Scan for the cell matching the given text and deliver its [X, Y] coordinate at center. 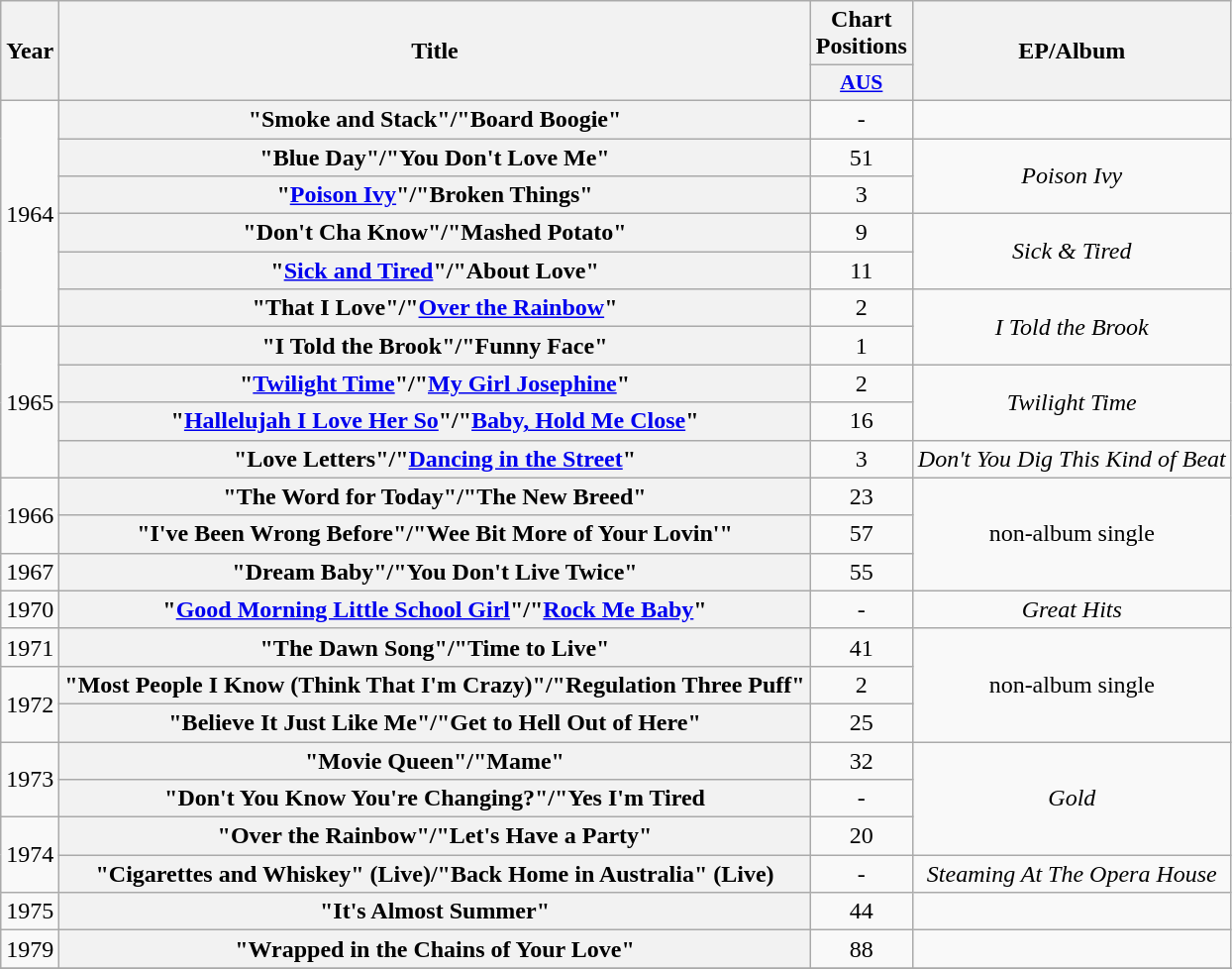
9 [862, 233]
"Love Letters"/"Dancing in the Street" [435, 459]
Poison Ivy [1072, 176]
11 [862, 270]
"Hallelujah I Love Her So"/"Baby, Hold Me Close" [435, 421]
32 [862, 760]
AUS [862, 83]
1972 [30, 703]
"Movie Queen"/"Mame" [435, 760]
Chart Positions [862, 34]
"Poison Ivy"/"Broken Things" [435, 195]
1975 [30, 912]
I Told the Brook [1072, 327]
"Blue Day"/"You Don't Love Me" [435, 158]
"Sick and Tired"/"About Love" [435, 270]
"Don't Cha Know"/"Mashed Potato" [435, 233]
"I've Been Wrong Before"/"Wee Bit More of Your Lovin'" [435, 534]
"The Word for Today"/"The New Breed" [435, 496]
"Twilight Time"/"My Girl Josephine" [435, 383]
44 [862, 912]
1973 [30, 779]
1967 [30, 572]
1 [862, 346]
"Smoke and Stack"/"Board Boogie" [435, 119]
"That I Love"/"Over the Rainbow" [435, 308]
"The Dawn Song"/"Time to Live" [435, 647]
Title [435, 52]
1970 [30, 609]
"Good Morning Little School Girl"/"Rock Me Baby" [435, 609]
Sick & Tired [1072, 252]
Gold [1072, 798]
Year [30, 52]
1979 [30, 949]
Steaming At The Opera House [1072, 874]
"I Told the Brook"/"Funny Face" [435, 346]
Great Hits [1072, 609]
23 [862, 496]
57 [862, 534]
88 [862, 949]
"Dream Baby"/"You Don't Live Twice" [435, 572]
20 [862, 836]
"Over the Rainbow"/"Let's Have a Party" [435, 836]
41 [862, 647]
1974 [30, 855]
16 [862, 421]
"It's Almost Summer" [435, 912]
"Cigarettes and Whiskey" (Live)/"Back Home in Australia" (Live) [435, 874]
"Believe It Just Like Me"/"Get to Hell Out of Here" [435, 722]
Don't You Dig This Kind of Beat [1072, 459]
55 [862, 572]
51 [862, 158]
1965 [30, 402]
"Wrapped in the Chains of Your Love" [435, 949]
25 [862, 722]
EP/Album [1072, 52]
1964 [30, 213]
"Most People I Know (Think That I'm Crazy)"/"Regulation Three Puff" [435, 685]
Twilight Time [1072, 402]
1971 [30, 647]
1966 [30, 515]
"Don't You Know You're Changing?"/"Yes I'm Tired [435, 799]
